Output the [X, Y] coordinate of the center of the cell containing the given text.  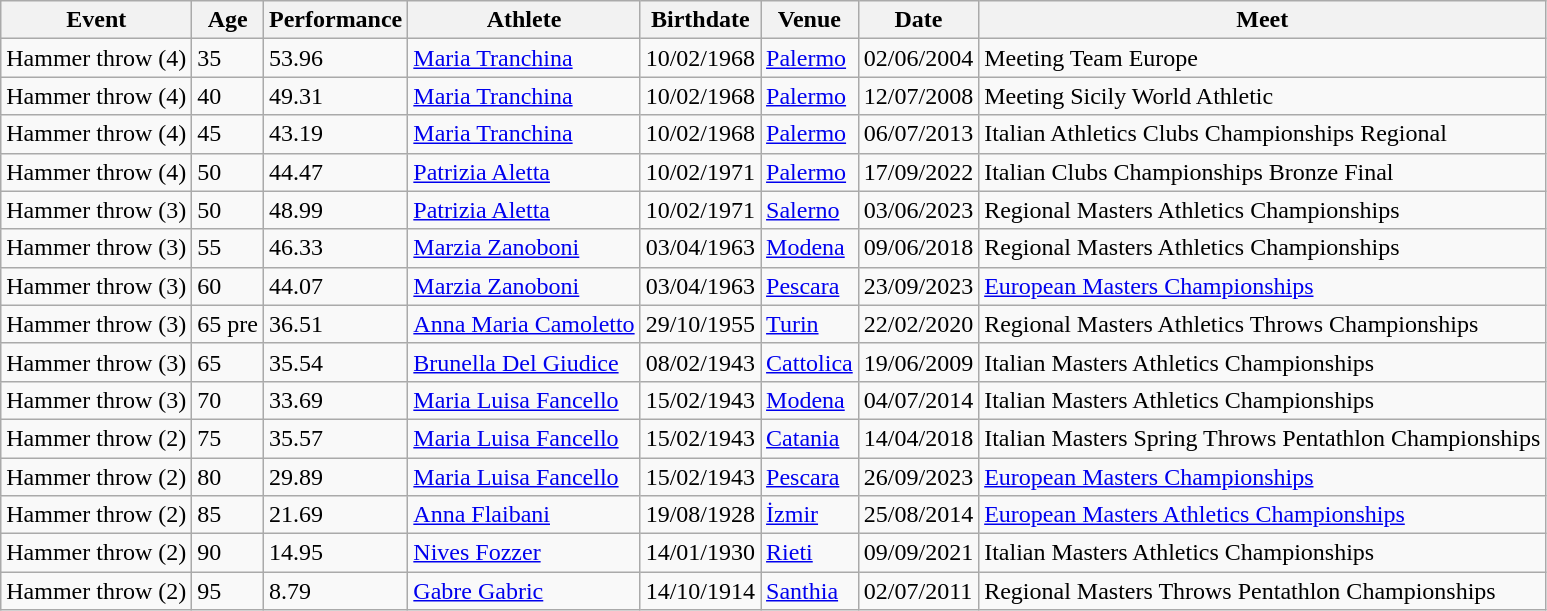
35.57 [335, 438]
35 [228, 58]
14/01/1930 [700, 553]
29/10/1955 [700, 324]
09/06/2018 [918, 248]
06/07/2013 [918, 134]
Date [918, 20]
Salerno [810, 210]
35.54 [335, 362]
26/09/2023 [918, 477]
Brunella Del Giudice [524, 362]
Regional Masters Athletics Throws Championships [1262, 324]
14/04/2018 [918, 438]
23/09/2023 [918, 286]
49.31 [335, 96]
14.95 [335, 553]
Athlete [524, 20]
65 [228, 362]
02/07/2011 [918, 591]
36.51 [335, 324]
08/02/1943 [700, 362]
Santhia [810, 591]
14/10/1914 [700, 591]
55 [228, 248]
65 pre [228, 324]
Meet [1262, 20]
53.96 [335, 58]
43.19 [335, 134]
Catania [810, 438]
Performance [335, 20]
09/09/2021 [918, 553]
12/07/2008 [918, 96]
Cattolica [810, 362]
Turin [810, 324]
Italian Masters Spring Throws Pentathlon Championships [1262, 438]
Meeting Sicily World Athletic [1262, 96]
22/02/2020 [918, 324]
95 [228, 591]
48.99 [335, 210]
17/09/2022 [918, 172]
90 [228, 553]
03/06/2023 [918, 210]
04/07/2014 [918, 400]
25/08/2014 [918, 515]
İzmir [810, 515]
19/08/1928 [700, 515]
40 [228, 96]
29.89 [335, 477]
Birthdate [700, 20]
60 [228, 286]
Italian Clubs Championships Bronze Final [1262, 172]
European Masters Athletics Championships [1262, 515]
Nives Fozzer [524, 553]
Gabre Gabric [524, 591]
85 [228, 515]
19/06/2009 [918, 362]
70 [228, 400]
Meeting Team Europe [1262, 58]
80 [228, 477]
Italian Athletics Clubs Championships Regional [1262, 134]
44.47 [335, 172]
44.07 [335, 286]
Anna Maria Camoletto [524, 324]
75 [228, 438]
46.33 [335, 248]
45 [228, 134]
Venue [810, 20]
Event [96, 20]
02/06/2004 [918, 58]
Anna Flaibani [524, 515]
Age [228, 20]
8.79 [335, 591]
33.69 [335, 400]
Rieti [810, 553]
21.69 [335, 515]
Regional Masters Throws Pentathlon Championships [1262, 591]
